Scan for the cell matching the given text and deliver its (X, Y) coordinate at center. 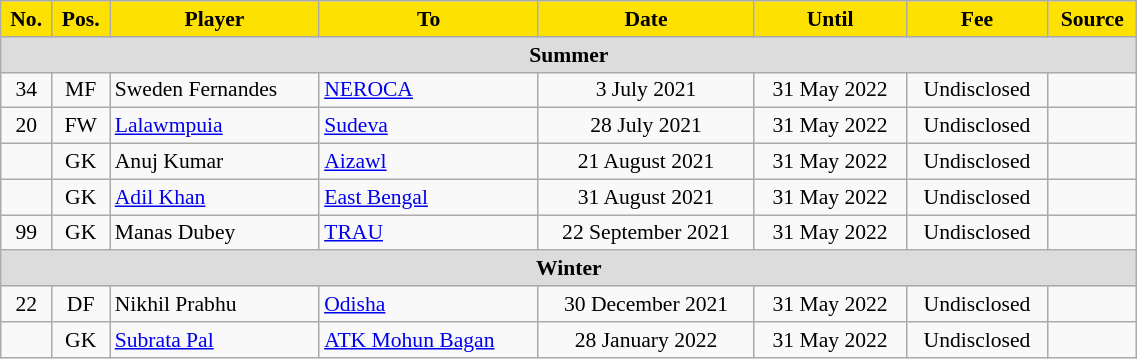
Anuj Kumar (214, 162)
21 August 2021 (646, 162)
NEROCA (428, 90)
Manas Dubey (214, 233)
20 (26, 126)
ATK Mohun Bagan (428, 340)
East Bengal (428, 197)
3 July 2021 (646, 90)
No. (26, 19)
Sudeva (428, 126)
31 August 2021 (646, 197)
Winter (569, 269)
TRAU (428, 233)
Date (646, 19)
MF (81, 90)
22 September 2021 (646, 233)
Fee (977, 19)
Pos. (81, 19)
30 December 2021 (646, 304)
To (428, 19)
34 (26, 90)
FW (81, 126)
28 January 2022 (646, 340)
Sweden Fernandes (214, 90)
28 July 2021 (646, 126)
DF (81, 304)
Player (214, 19)
Odisha (428, 304)
Source (1092, 19)
Summer (569, 55)
Lalawmpuia (214, 126)
Nikhil Prabhu (214, 304)
Subrata Pal (214, 340)
Until (830, 19)
99 (26, 233)
22 (26, 304)
Adil Khan (214, 197)
Aizawl (428, 162)
